Scan for the cell matching the given text and deliver its (X, Y) coordinate at center. 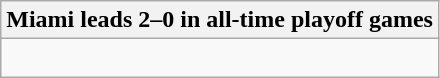
Miami leads 2–0 in all-time playoff games (220, 20)
